Determine the [x, y] coordinate at the center of the cell enclosing the given text.  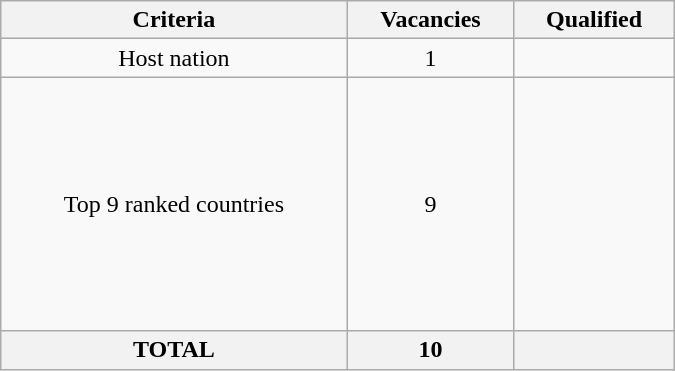
Host nation [174, 58]
Criteria [174, 20]
1 [430, 58]
Top 9 ranked countries [174, 204]
10 [430, 350]
9 [430, 204]
Vacancies [430, 20]
Qualified [594, 20]
TOTAL [174, 350]
